Determine the [x, y] coordinate at the center of the cell enclosing the given text.  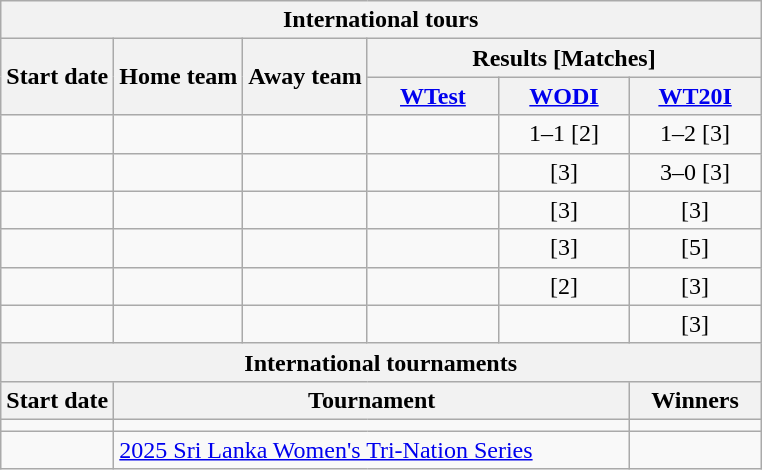
International tournaments [381, 362]
Results [Matches] [564, 58]
[2] [564, 286]
Home team [178, 77]
WTest [432, 96]
Winners [696, 400]
Away team [306, 77]
International tours [381, 20]
Tournament [372, 400]
3–0 [3] [696, 172]
[5] [696, 248]
2025 Sri Lanka Women's Tri-Nation Series [372, 449]
1–1 [2] [564, 134]
WT20I [696, 96]
WODI [564, 96]
1–2 [3] [696, 134]
